Locate the cell with the specified text and output its (X, Y) center coordinate. 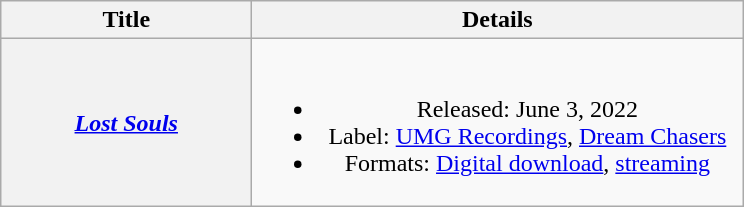
Released: June 3, 2022Label: UMG Recordings, Dream ChasersFormats: Digital download, streaming (498, 122)
Title (126, 20)
Details (498, 20)
Lost Souls (126, 122)
